Detect which cell encompasses the target text, then output its [X, Y] center coordinate. 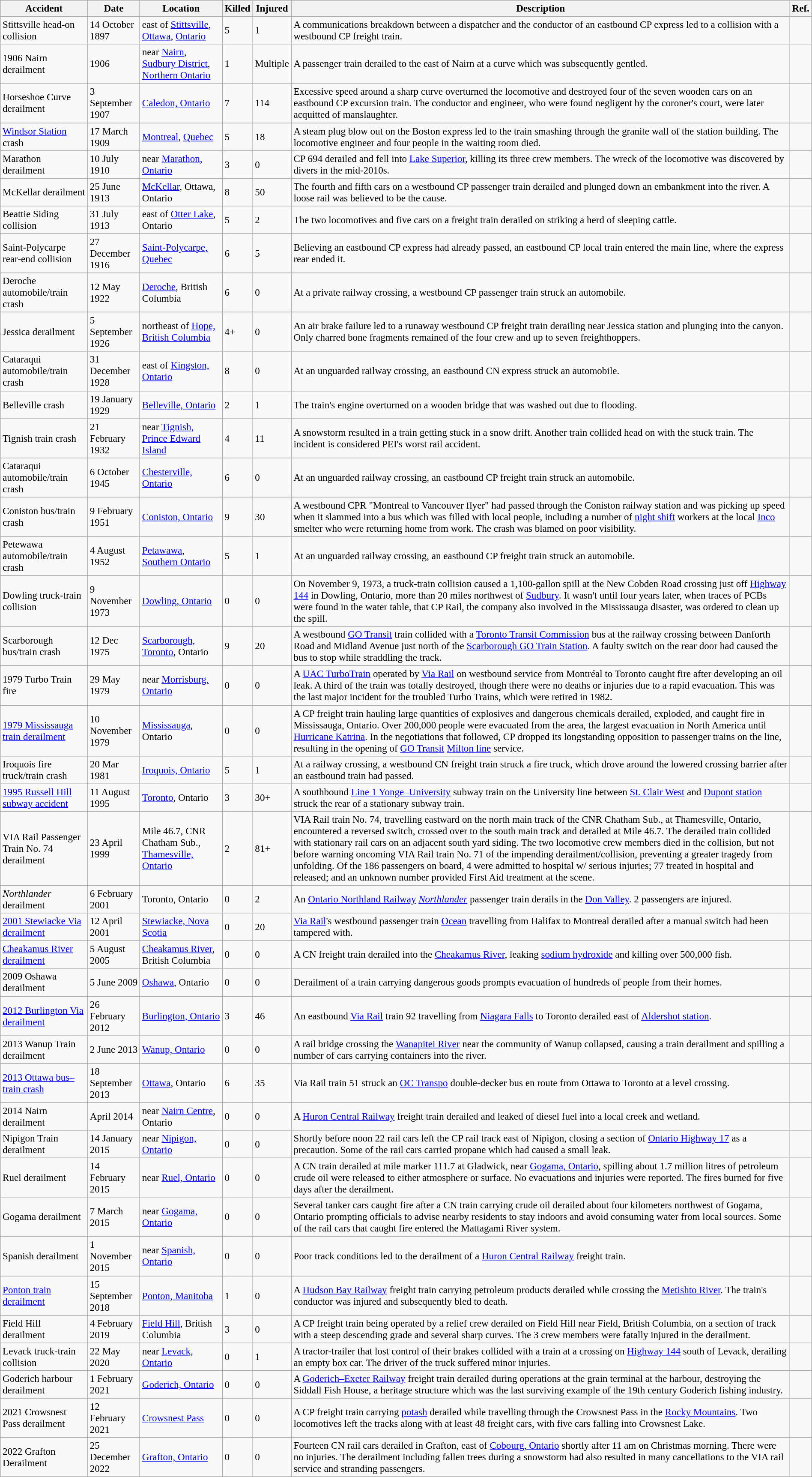
12 February 2021 [113, 1418]
Iroquois, Ontario [182, 770]
Levack truck-train collision [44, 1357]
northeast of Hope, British Columbia [182, 332]
Multiple [272, 64]
Deroche, British Columbia [182, 293]
2009 Oshawa derailment [44, 983]
Oshawa, Ontario [182, 983]
Montreal, Quebec [182, 137]
Saint-Polycarpe rear-end collision [44, 254]
3 September 1907 [113, 103]
Marathon derailment [44, 165]
At an unguarded railway crossing, an eastbound CN express struck an automobile. [540, 371]
near Marathon, Ontario [182, 165]
20 Mar 1981 [113, 770]
Stewiacke, Nova Scotia [182, 927]
An eastbound Via Rail train 92 travelling from Niagara Falls to Toronto derailed east of Aldershot station. [540, 1016]
A passenger train derailed to the east of Nairn at a curve which was subsequently gentled. [540, 64]
Location [182, 9]
1906 [113, 64]
9 November 1973 [113, 602]
A Huron Central Railway freight train derailed and leaked of diesel fuel into a local creek and wetland. [540, 1117]
McKellar, Ottawa, Ontario [182, 192]
30 [272, 517]
Derailment of a train carrying dangerous goods prompts evacuation of hundreds of people from their homes. [540, 983]
22 May 2020 [113, 1357]
9 February 1951 [113, 517]
Saint-Polycarpe, Quebec [182, 254]
Killed [237, 9]
Grafton, Ontario [182, 1457]
46 [272, 1016]
11 [272, 438]
6 October 1945 [113, 478]
25 December 2022 [113, 1457]
Petewawa automobile/train crash [44, 556]
12 Dec 1975 [113, 646]
The two locomotives and five cars on a freight train derailed on striking a herd of sleeping cattle. [540, 220]
Scarborough, Toronto, Ontario [182, 646]
Jessica derailment [44, 332]
An Ontario Northland Railway Northlander passenger train derails in the Don Valley. 2 passengers are injured. [540, 900]
30+ [272, 798]
31 July 1913 [113, 220]
A CN freight train derailed into the Cheakamus River, leaking sodium hydroxide and killing over 500,000 fish. [540, 955]
2013 Wanup Train derailment [44, 1050]
Gogama derailment [44, 1217]
26 February 2012 [113, 1016]
Via Rail's westbound passenger train Ocean travelling from Halifax to Montreal derailed after a manual switch had been tampered with. [540, 927]
Belleville crash [44, 404]
2013 Ottawa bus–train crash [44, 1083]
Iroquois fire truck/train crash [44, 770]
Ponton, Manitoba [182, 1296]
2012 Burlington Via derailment [44, 1016]
11 August 1995 [113, 798]
Accident [44, 9]
Ponton train derailment [44, 1296]
12 May 1922 [113, 293]
Injured [272, 9]
Field Hill derailment [44, 1329]
Mississauga, Ontario [182, 731]
near Nairn, Sudbury District, Northern Ontario [182, 64]
50 [272, 192]
2014 Nairn derailment [44, 1117]
Goderich harbour derailment [44, 1385]
Ref. [801, 9]
114 [272, 103]
near Morrisburg, Ontario [182, 686]
Deroche automobile/train crash [44, 293]
Goderich, Ontario [182, 1385]
1979 Turbo Train fire [44, 686]
Wanup, Ontario [182, 1050]
5 August 2005 [113, 955]
5 September 1926 [113, 332]
Mile 46.7, CNR Chatham Sub., Thamesville, Ontario [182, 848]
Ottawa, Ontario [182, 1083]
near Spanish, Ontario [182, 1256]
18 September 2013 [113, 1083]
Date [113, 9]
near Nairn Centre, Ontario [182, 1117]
Poor track conditions led to the derailment of a Huron Central Railway freight train. [540, 1256]
east of Otter Lake, Ontario [182, 220]
east of Stittsville, Ottawa, Ontario [182, 31]
VIA Rail Passenger Train No. 74 derailment [44, 848]
31 December 1928 [113, 371]
Beattie Siding collision [44, 220]
2 June 2013 [113, 1050]
Nipigon Train derailment [44, 1144]
Cheakamus River, British Columbia [182, 955]
near Gogama, Ontario [182, 1217]
Crowsnest Pass [182, 1418]
14 February 2015 [113, 1178]
4 [237, 438]
Ruel derailment [44, 1178]
1 November 2015 [113, 1256]
Coniston bus/train crash [44, 517]
10 July 1910 [113, 165]
McKellar derailment [44, 192]
Tignish train crash [44, 438]
1979 Mississauga train derailment [44, 731]
The train's engine overturned on a wooden bridge that was washed out due to flooding. [540, 404]
21 February 1932 [113, 438]
4 February 2019 [113, 1329]
Stittsville head-on collision [44, 31]
A communications breakdown between a dispatcher and the conductor of an eastbound CP express led to a collision with a westbound CP freight train. [540, 31]
10 November 1979 [113, 731]
Windsor Station crash [44, 137]
12 April 2001 [113, 927]
5 June 2009 [113, 983]
7 March 2015 [113, 1217]
CP 694 derailed and fell into Lake Superior, killing its three crew members. The wreck of the locomotive was discovered by divers in the mid-2010s. [540, 165]
near Ruel, Ontario [182, 1178]
east of Kingston, Ontario [182, 371]
7 [237, 103]
Caledon, Ontario [182, 103]
1995 Russell Hill subway accident [44, 798]
23 April 1999 [113, 848]
Coniston, Ontario [182, 517]
4+ [237, 332]
35 [272, 1083]
15 September 2018 [113, 1296]
Via Rail train 51 struck an OC Transpo double-decker bus en route from Ottawa to Toronto at a level crossing. [540, 1083]
Chesterville, Ontario [182, 478]
18 [272, 137]
Belleville, Ontario [182, 404]
17 March 1909 [113, 137]
Believing an eastbound CP express had already passed, an eastbound CP local train entered the main line, where the express rear ended it. [540, 254]
29 May 1979 [113, 686]
April 2014 [113, 1117]
near Nipigon, Ontario [182, 1144]
2001 Stewiacke Via derailment [44, 927]
At a private railway crossing, a westbound CP passenger train struck an automobile. [540, 293]
Description [540, 9]
Field Hill, British Columbia [182, 1329]
19 January 1929 [113, 404]
6 February 2001 [113, 900]
Burlington, Ontario [182, 1016]
Scarborough bus/train crash [44, 646]
Spanish derailment [44, 1256]
14 October 1897 [113, 31]
27 December 1916 [113, 254]
81+ [272, 848]
Dowling, Ontario [182, 602]
Petawawa, Southern Ontario [182, 556]
14 January 2015 [113, 1144]
25 June 1913 [113, 192]
Dowling truck-train collision [44, 602]
near Levack, Ontario [182, 1357]
near Tignish, Prince Edward Island [182, 438]
2021 Crowsnest Pass derailment [44, 1418]
1906 Nairn derailment [44, 64]
Northlander derailment [44, 900]
1 February 2021 [113, 1385]
2022 Grafton Derailment [44, 1457]
Cheakamus River derailment [44, 955]
Horseshoe Curve derailment [44, 103]
4 August 1952 [113, 556]
